Scan for the cell matching the given text and deliver its [X, Y] coordinate at center. 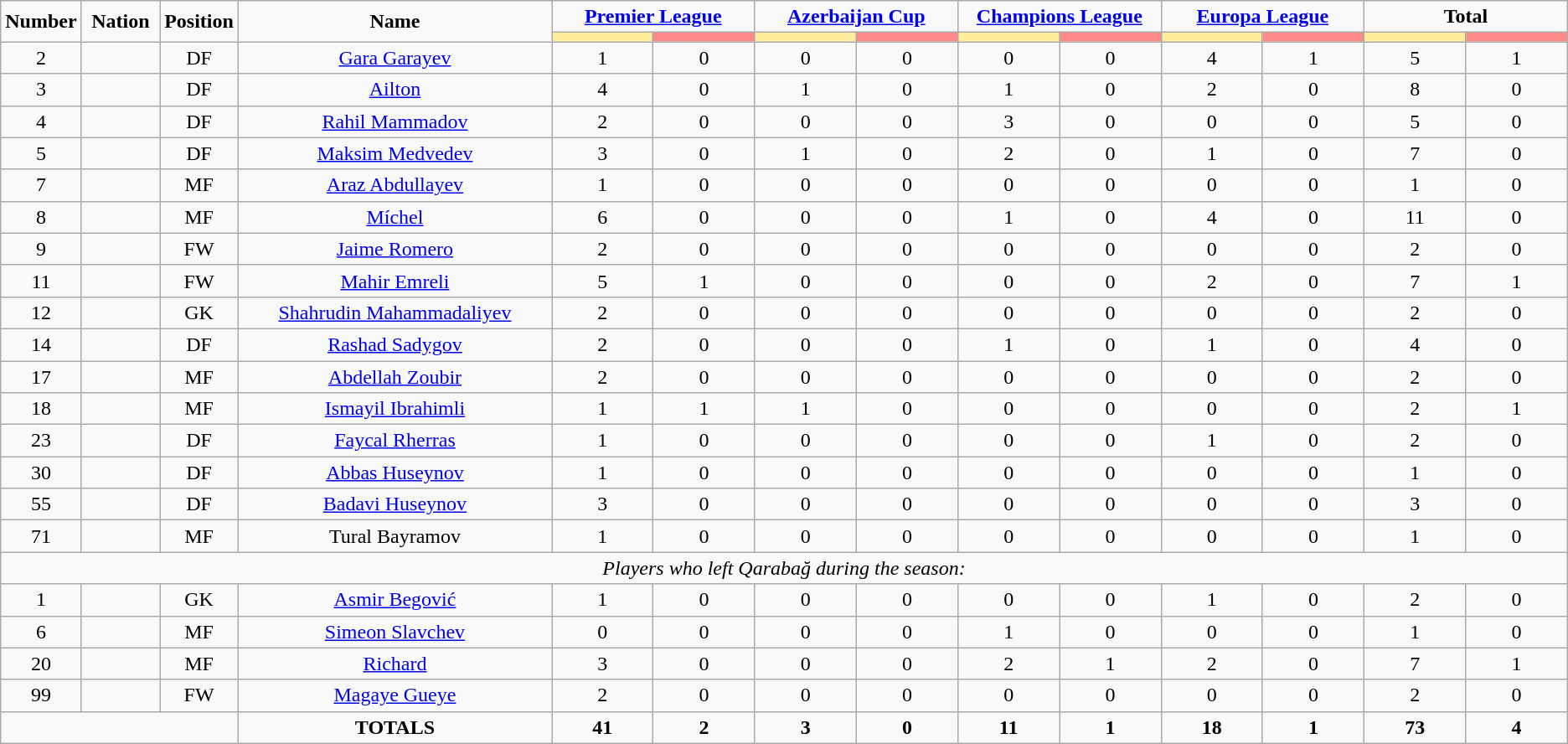
17 [41, 376]
Jaime Romero [395, 249]
Ailton [395, 90]
Ismayil Ibrahimli [395, 409]
9 [41, 249]
Total [1466, 17]
55 [41, 504]
Position [199, 22]
Asmir Begović [395, 600]
Rahil Mammadov [395, 121]
Azerbaijan Cup [856, 17]
Faycal Rherras [395, 441]
Míchel [395, 217]
Mahir Emreli [395, 281]
Name [395, 22]
12 [41, 313]
Araz Abdullayev [395, 185]
Badavi Huseynov [395, 504]
73 [1416, 727]
14 [41, 344]
41 [601, 727]
Tural Bayramov [395, 536]
Maksim Medvedev [395, 153]
Shahrudin Mahammadaliyev [395, 313]
Nation [121, 22]
71 [41, 536]
TOTALS [395, 727]
Premier League [653, 17]
Magaye Gueye [395, 695]
23 [41, 441]
Abbas Huseynov [395, 473]
30 [41, 473]
Players who left Qarabağ during the season: [784, 568]
99 [41, 695]
Number [41, 22]
Champions League [1060, 17]
Europa League [1263, 17]
Rashad Sadygov [395, 344]
20 [41, 664]
Richard [395, 664]
Abdellah Zoubir [395, 376]
Gara Garayev [395, 58]
Simeon Slavchev [395, 632]
